From the cell containing the given text, extract its center point as [X, Y] coordinate. 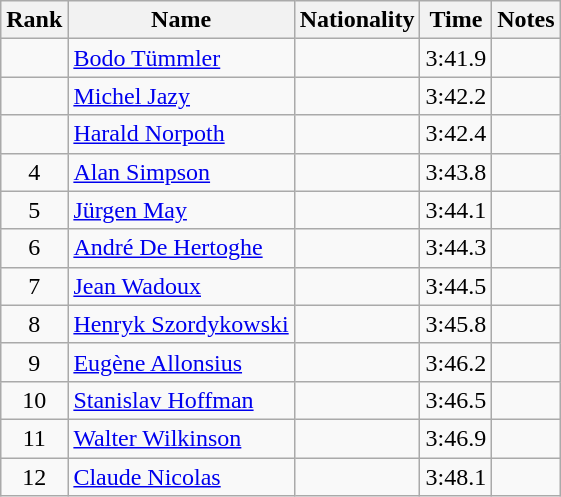
3:46.9 [456, 438]
5 [34, 210]
Alan Simpson [181, 172]
10 [34, 400]
Notes [526, 20]
3:48.1 [456, 477]
Rank [34, 20]
Jean Wadoux [181, 286]
6 [34, 248]
3:43.8 [456, 172]
Stanislav Hoffman [181, 400]
3:44.3 [456, 248]
Nationality [357, 20]
7 [34, 286]
9 [34, 362]
André De Hertoghe [181, 248]
3:44.5 [456, 286]
Eugène Allonsius [181, 362]
3:44.1 [456, 210]
Walter Wilkinson [181, 438]
3:46.5 [456, 400]
3:42.2 [456, 96]
Time [456, 20]
3:45.8 [456, 324]
11 [34, 438]
3:41.9 [456, 58]
Henryk Szordykowski [181, 324]
3:42.4 [456, 134]
3:46.2 [456, 362]
Claude Nicolas [181, 477]
Bodo Tümmler [181, 58]
Name [181, 20]
12 [34, 477]
8 [34, 324]
Jürgen May [181, 210]
Harald Norpoth [181, 134]
4 [34, 172]
Michel Jazy [181, 96]
